Find where the given text appears and provide that cell's center as (X, Y) coordinate. 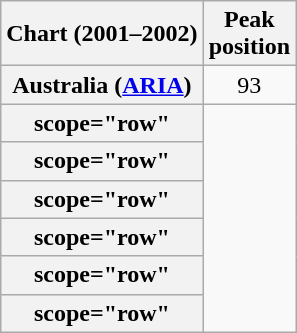
93 (249, 85)
Australia (ARIA) (102, 85)
Peakposition (249, 34)
Chart (2001–2002) (102, 34)
